Search for the cell housing the specified text and yield its [X, Y] center coordinate. 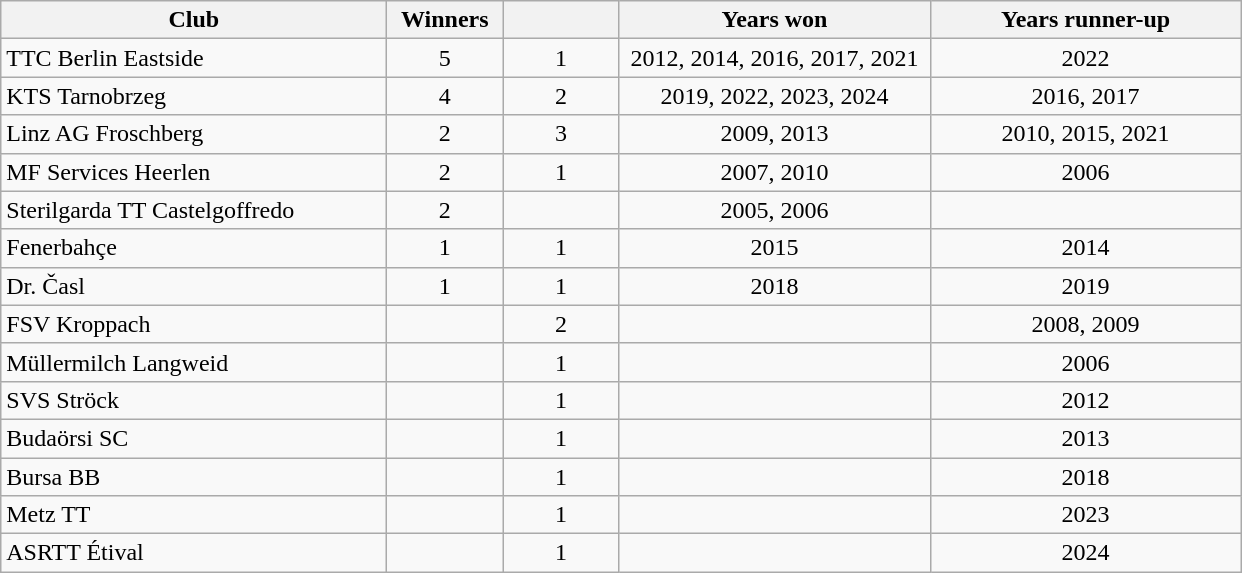
Linz AG Froschberg [194, 134]
TTC Berlin Eastside [194, 58]
2023 [1086, 515]
2007, 2010 [774, 172]
Years won [774, 20]
Müllermilch Langweid [194, 362]
2016, 2017 [1086, 96]
ASRTT Étival [194, 553]
Years runner-up [1086, 20]
2009, 2013 [774, 134]
KTS Tarnobrzeg [194, 96]
Winners [445, 20]
2019, 2022, 2023, 2024 [774, 96]
2010, 2015, 2021 [1086, 134]
3 [561, 134]
Bursa BB [194, 477]
5 [445, 58]
Club [194, 20]
2005, 2006 [774, 210]
Dr. Časl [194, 286]
2013 [1086, 438]
2015 [774, 248]
2008, 2009 [1086, 324]
2012 [1086, 400]
MF Services Heerlen [194, 172]
2024 [1086, 553]
SVS Ströck [194, 400]
FSV Kroppach [194, 324]
Metz TT [194, 515]
Fenerbahçe [194, 248]
2019 [1086, 286]
Budaörsi SC [194, 438]
Sterilgarda TT Castelgoffredo [194, 210]
2022 [1086, 58]
2012, 2014, 2016, 2017, 2021 [774, 58]
4 [445, 96]
2014 [1086, 248]
